Return [X, Y] of the center of cell containing provided text 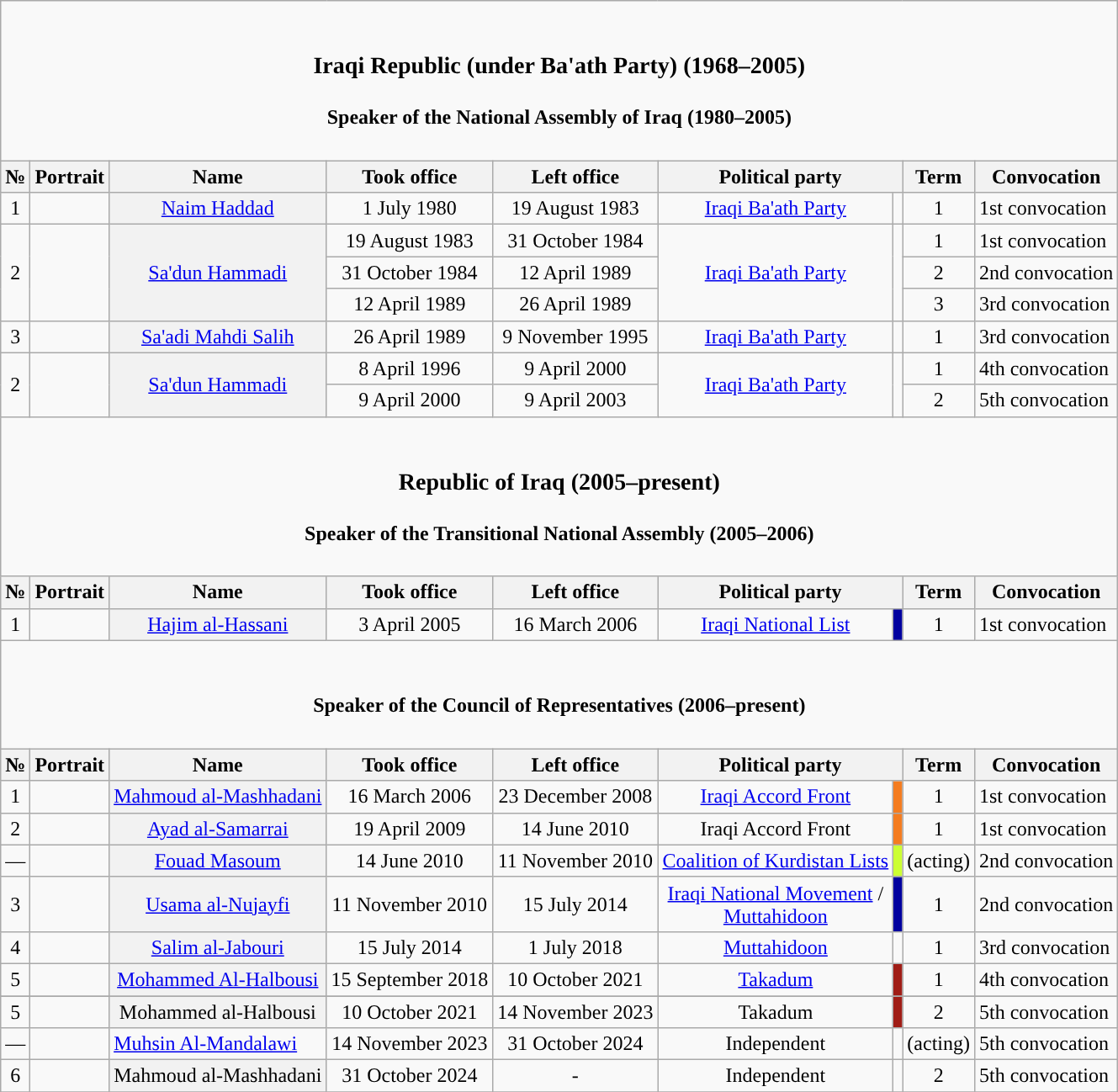
Fouad Masoum [218, 861]
19 April 2009 [410, 829]
Mohammed al-Halbousi [218, 1012]
Muhsin Al-Mandalawi [218, 1044]
23 December 2008 [575, 797]
9 April 2003 [575, 400]
15 September 2018 [410, 979]
Iraqi National Movement / Muttahidoon [776, 904]
3 April 2005 [410, 624]
4 [15, 947]
Ayad al-Samarrai [218, 829]
Mohammed Al-Halbousi [218, 979]
1 July 1980 [410, 209]
Hajim al-Hassani [218, 624]
Muttahidoon [776, 947]
- [575, 1076]
6 [15, 1076]
Iraqi National List [776, 624]
Salim al-Jabouri [218, 947]
1 July 2018 [575, 947]
Speaker of the Council of Representatives (2006–present) [559, 695]
Usama al-Nujayfi [218, 904]
Republic of Iraq (2005–present)Speaker of the Transitional National Assembly (2005–2006) [559, 496]
8 April 1996 [410, 368]
Naim Haddad [218, 209]
Coalition of Kurdistan Lists [776, 861]
9 November 1995 [575, 337]
Sa'adi Mahdi Salih [218, 337]
Iraqi Republic (under Ba'ath Party) (1968–2005)Speaker of the National Assembly of Iraq (1980–2005) [559, 81]
